Return [X, Y] of the center of cell containing provided text 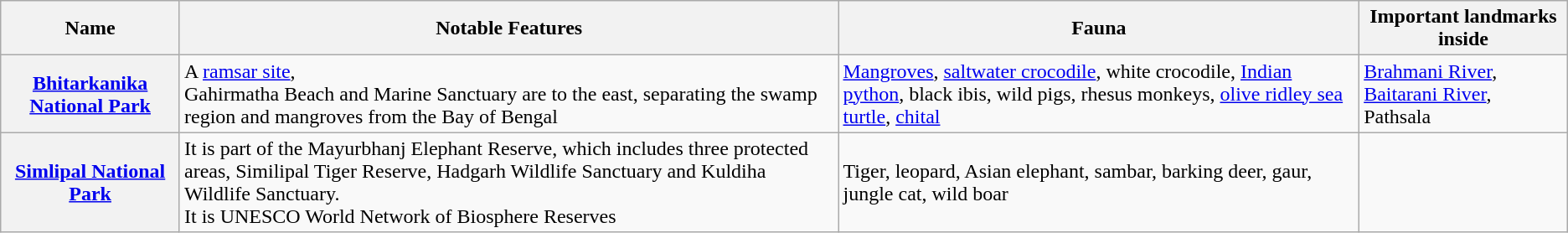
Fauna [1099, 28]
Notable Features [509, 28]
Brahmani River, Baitarani River, Pathsala [1464, 94]
Name [90, 28]
Tiger, leopard, Asian elephant, sambar, barking deer, gaur, jungle cat, wild boar [1099, 183]
Mangroves, saltwater crocodile, white crocodile, Indian python, black ibis, wild pigs, rhesus monkeys, olive ridley sea turtle, chital [1099, 94]
A ramsar site,Gahirmatha Beach and Marine Sanctuary are to the east, separating the swamp region and mangroves from the Bay of Bengal [509, 94]
Important landmarks inside [1464, 28]
Simlipal National Park [90, 183]
Bhitarkanika National Park [90, 94]
